Extract the (X, Y) coordinate from the center of the cell holding the provided text.  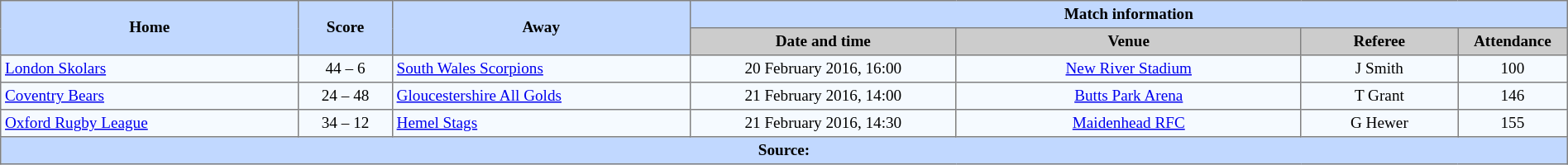
Score (346, 28)
London Skolars (150, 69)
J Smith (1379, 69)
T Grant (1379, 96)
100 (1513, 69)
Maidenhead RFC (1128, 124)
Source: (784, 150)
Date and time (823, 41)
Oxford Rugby League (150, 124)
South Wales Scorpions (541, 69)
21 February 2016, 14:00 (823, 96)
Coventry Bears (150, 96)
Hemel Stags (541, 124)
20 February 2016, 16:00 (823, 69)
Match information (1128, 15)
Butts Park Arena (1128, 96)
34 – 12 (346, 124)
146 (1513, 96)
21 February 2016, 14:30 (823, 124)
Venue (1128, 41)
Away (541, 28)
G Hewer (1379, 124)
24 – 48 (346, 96)
Attendance (1513, 41)
New River Stadium (1128, 69)
44 – 6 (346, 69)
Home (150, 28)
Referee (1379, 41)
155 (1513, 124)
Gloucestershire All Golds (541, 96)
